Return [X, Y] of the center of cell containing provided text 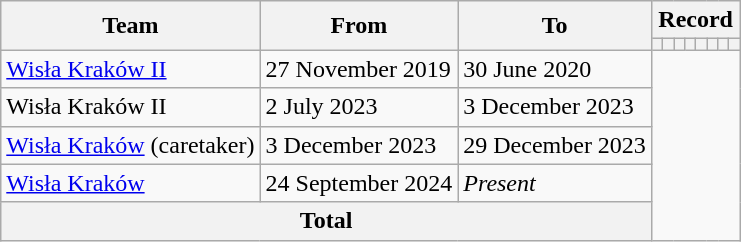
2 July 2023 [359, 107]
Wisła Kraków (caretaker) [130, 145]
Wisła Kraków [130, 183]
Present [555, 183]
27 November 2019 [359, 69]
Record [695, 20]
To [555, 26]
Total [326, 221]
30 June 2020 [555, 69]
29 December 2023 [555, 145]
Team [130, 26]
24 September 2024 [359, 183]
From [359, 26]
